For the text-containing cell, return its midpoint in (X, Y) coordinate format. 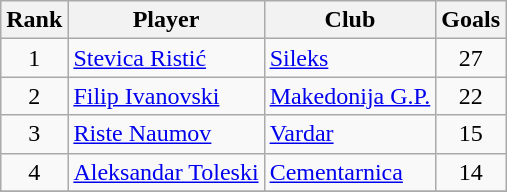
Aleksandar Toleski (166, 172)
Makedonija G.P. (350, 96)
15 (471, 134)
Goals (471, 20)
4 (34, 172)
14 (471, 172)
Vardar (350, 134)
Filip Ivanovski (166, 96)
3 (34, 134)
Player (166, 20)
Sileks (350, 58)
Cementarnica (350, 172)
27 (471, 58)
1 (34, 58)
Club (350, 20)
22 (471, 96)
Rank (34, 20)
Riste Naumov (166, 134)
2 (34, 96)
Stevica Ristić (166, 58)
